Output the (x, y) coordinate of the center of the cell containing the given text.  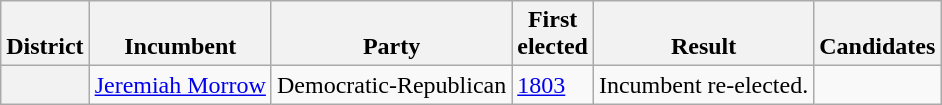
Firstelected (553, 34)
Result (703, 34)
Democratic-Republican (391, 85)
1803 (553, 85)
District (45, 34)
Jeremiah Morrow (180, 85)
Candidates (878, 34)
Incumbent re-elected. (703, 85)
Incumbent (180, 34)
Party (391, 34)
